Capture the cell that displays the provided text and extract its [X, Y] central coordinate. 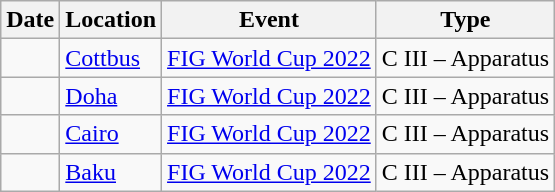
Cairo [111, 134]
Location [111, 20]
Date [30, 20]
Type [465, 20]
Doha [111, 96]
Baku [111, 172]
Cottbus [111, 58]
Event [270, 20]
